Locate the cell with the specified text and output its (x, y) center coordinate. 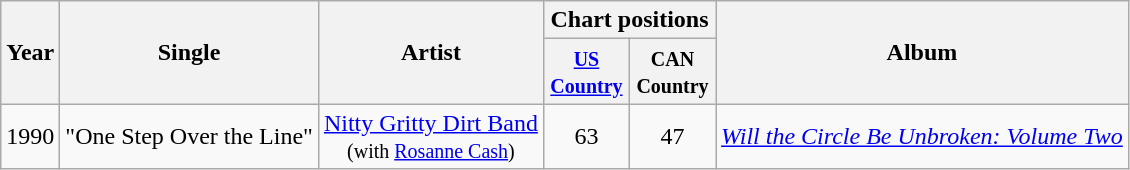
Album (922, 52)
Artist (430, 52)
Year (30, 52)
Nitty Gritty Dirt Band(with Rosanne Cash) (430, 136)
US Country (586, 72)
1990 (30, 136)
"One Step Over the Line" (190, 136)
Single (190, 52)
63 (586, 136)
47 (673, 136)
Will the Circle Be Unbroken: Volume Two (922, 136)
Chart positions (629, 20)
CAN Country (673, 72)
